Scan for the cell matching the given text and deliver its (X, Y) coordinate at center. 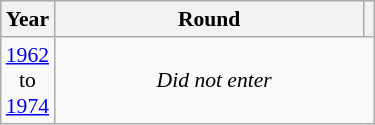
Did not enter (214, 80)
Year (28, 19)
1962to1974 (28, 80)
Round (209, 19)
